Return the [X, Y] coordinate for the center point of the cell that contains the specified text.  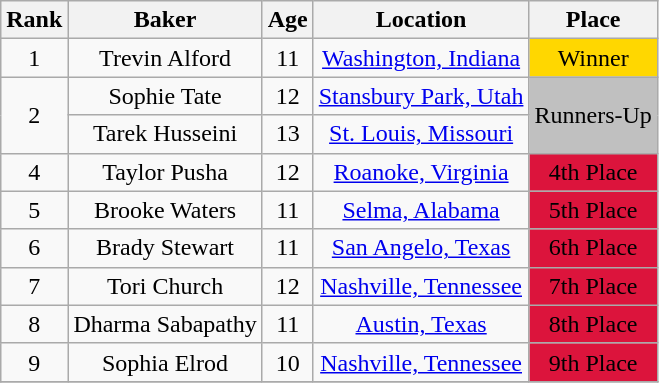
Trevin Alford [165, 58]
Tori Church [165, 286]
5 [34, 210]
10 [288, 362]
Rank [34, 20]
Location [421, 20]
Austin, Texas [421, 324]
8 [34, 324]
1 [34, 58]
Brooke Waters [165, 210]
6th Place [593, 248]
Baker [165, 20]
Stansbury Park, Utah [421, 96]
7th Place [593, 286]
Age [288, 20]
9 [34, 362]
Selma, Alabama [421, 210]
Brady Stewart [165, 248]
9th Place [593, 362]
13 [288, 134]
6 [34, 248]
Sophia Elrod [165, 362]
Taylor Pusha [165, 172]
5th Place [593, 210]
Runners-Up [593, 115]
Winner [593, 58]
4th Place [593, 172]
Place [593, 20]
Tarek Husseini [165, 134]
2 [34, 115]
San Angelo, Texas [421, 248]
Roanoke, Virginia [421, 172]
Washington, Indiana [421, 58]
4 [34, 172]
7 [34, 286]
St. Louis, Missouri [421, 134]
8th Place [593, 324]
Sophie Tate [165, 96]
Dharma Sabapathy [165, 324]
